Search for the cell housing the specified text and yield its [X, Y] center coordinate. 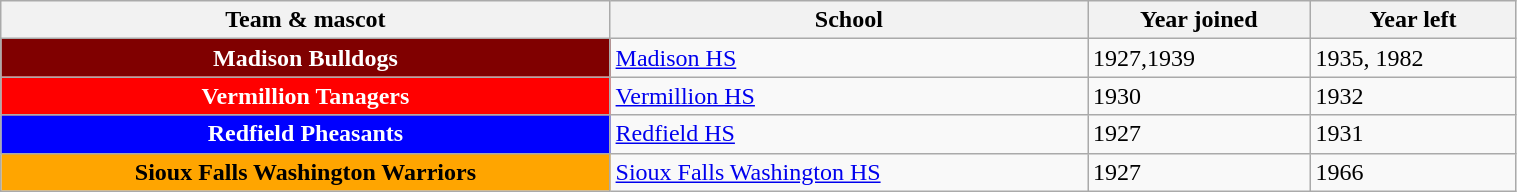
1932 [1413, 96]
1927,1939 [1199, 58]
Redfield Pheasants [306, 134]
Sioux Falls Washington Warriors [306, 172]
1930 [1199, 96]
Team & mascot [306, 20]
1966 [1413, 172]
Year joined [1199, 20]
1935, 1982 [1413, 58]
Vermillion Tanagers [306, 96]
Madison Bulldogs [306, 58]
School [849, 20]
Redfield HS [849, 134]
Year left [1413, 20]
Sioux Falls Washington HS [849, 172]
1931 [1413, 134]
Vermillion HS [849, 96]
Madison HS [849, 58]
